Scan for the cell matching the given text and deliver its (x, y) coordinate at center. 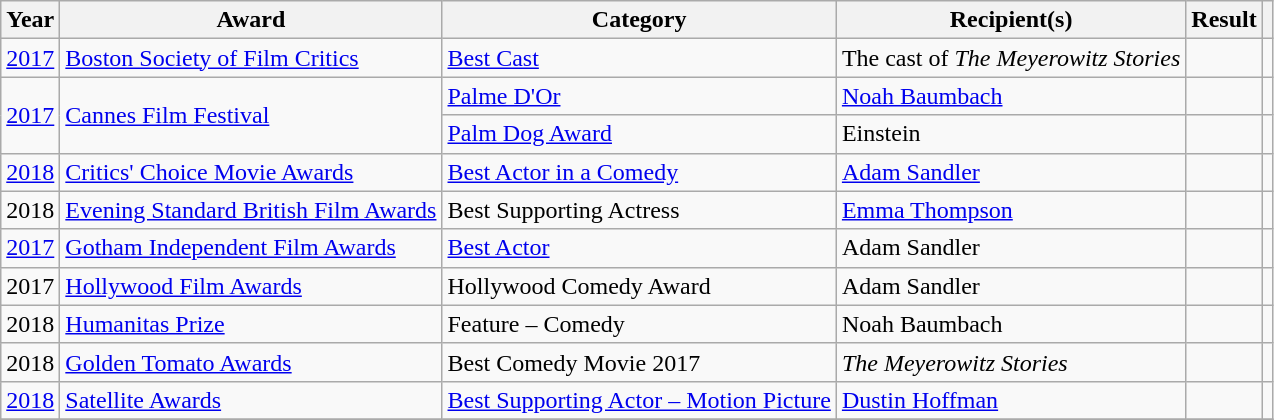
Critics' Choice Movie Awards (251, 172)
Category (639, 20)
Best Supporting Actor – Motion Picture (639, 400)
Hollywood Film Awards (251, 286)
Best Actor (639, 248)
Emma Thompson (1010, 210)
Boston Society of Film Critics (251, 58)
The Meyerowitz Stories (1010, 362)
Best Supporting Actress (639, 210)
Recipient(s) (1010, 20)
The cast of The Meyerowitz Stories (1010, 58)
Feature – Comedy (639, 324)
Satellite Awards (251, 400)
Result (1224, 20)
Best Comedy Movie 2017 (639, 362)
Golden Tomato Awards (251, 362)
Einstein (1010, 134)
Evening Standard British Film Awards (251, 210)
Palme D'Or (639, 96)
Humanitas Prize (251, 324)
Cannes Film Festival (251, 115)
Gotham Independent Film Awards (251, 248)
Best Cast (639, 58)
Palm Dog Award (639, 134)
Dustin Hoffman (1010, 400)
Hollywood Comedy Award (639, 286)
Year (30, 20)
Award (251, 20)
Best Actor in a Comedy (639, 172)
